Pinpoint the cell where the given text exists, returning its [x, y] midpoint coordinate. 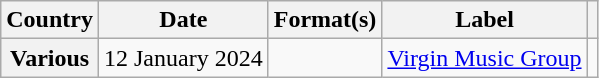
Label [484, 20]
12 January 2024 [183, 58]
Various [50, 58]
Country [50, 20]
Date [183, 20]
Virgin Music Group [484, 58]
Format(s) [325, 20]
